Return the [X, Y] coordinate for the center point of the cell that contains the specified text.  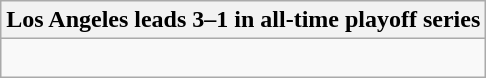
Los Angeles leads 3–1 in all-time playoff series [244, 20]
